Determine the [X, Y] coordinate at the center of the cell enclosing the given text.  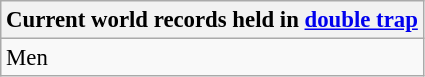
Men [212, 58]
Current world records held in double trap [212, 20]
